Provide the (X, Y) coordinate of the cell's center where the given text is located.  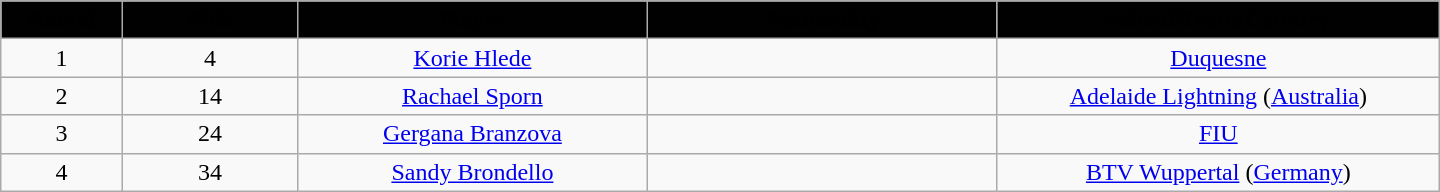
Player (472, 20)
FIU (1218, 134)
14 (210, 96)
Round (62, 20)
Sandy Brondello (472, 172)
BTV Wuppertal (Germany) (1218, 172)
Korie Hlede (472, 58)
Duquesne (1218, 58)
34 (210, 172)
24 (210, 134)
1 (62, 58)
Rachael Sporn (472, 96)
Adelaide Lightning (Australia) (1218, 96)
School/Team/Country (1218, 20)
Pick (210, 20)
3 (62, 134)
2 (62, 96)
Nationality (822, 20)
Gergana Branzova (472, 134)
